Pinpoint the cell where the given text exists, returning its [x, y] midpoint coordinate. 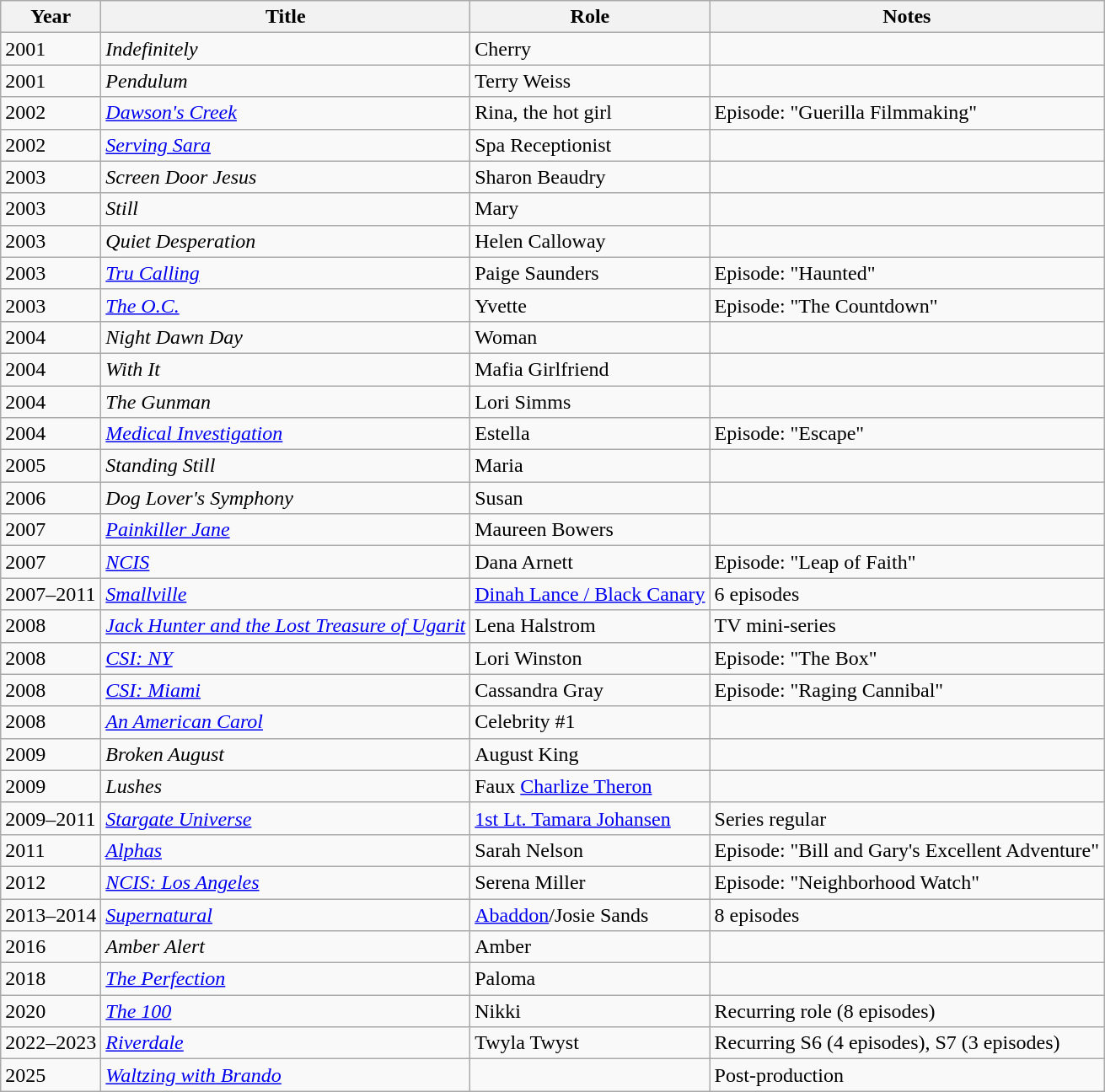
Episode: "Raging Cannibal" [907, 690]
Helen Calloway [590, 241]
2020 [51, 1011]
Celebrity #1 [590, 722]
2005 [51, 466]
Notes [907, 17]
Alphas [286, 850]
Waltzing with Brando [286, 1075]
Dinah Lance / Black Canary [590, 594]
Cherry [590, 49]
With It [286, 369]
Broken August [286, 754]
Pendulum [286, 81]
Lena Halstrom [590, 626]
Sharon Beaudry [590, 177]
Amber Alert [286, 947]
The Gunman [286, 402]
Stargate Universe [286, 818]
Episode: "The Box" [907, 658]
Faux Charlize Theron [590, 786]
2009–2011 [51, 818]
The 100 [286, 1011]
Medical Investigation [286, 434]
2012 [51, 882]
Nikki [590, 1011]
Lori Simms [590, 402]
Susan [590, 498]
Quiet Desperation [286, 241]
Lori Winston [590, 658]
TV mini-series [907, 626]
Title [286, 17]
The O.C. [286, 305]
Episode: "Haunted" [907, 273]
Standing Still [286, 466]
Serving Sara [286, 145]
Screen Door Jesus [286, 177]
Dawson's Creek [286, 113]
NCIS: Los Angeles [286, 882]
2013–2014 [51, 914]
Riverdale [286, 1043]
Estella [590, 434]
2016 [51, 947]
Mafia Girlfriend [590, 369]
2006 [51, 498]
The Perfection [286, 979]
Episode: "Bill and Gary's Excellent Adventure" [907, 850]
August King [590, 754]
Abaddon/Josie Sands [590, 914]
Maureen Bowers [590, 530]
Episode: "The Countdown" [907, 305]
Recurring role (8 episodes) [907, 1011]
8 episodes [907, 914]
Dana Arnett [590, 562]
Cassandra Gray [590, 690]
Paloma [590, 979]
Amber [590, 947]
Serena Miller [590, 882]
2025 [51, 1075]
Woman [590, 337]
Mary [590, 209]
Dog Lover's Symphony [286, 498]
Post-production [907, 1075]
2022–2023 [51, 1043]
Smallville [286, 594]
CSI: Miami [286, 690]
Maria [590, 466]
Indefinitely [286, 49]
Twyla Twyst [590, 1043]
CSI: NY [286, 658]
2007–2011 [51, 594]
Episode: "Neighborhood Watch" [907, 882]
Supernatural [286, 914]
Still [286, 209]
Lushes [286, 786]
Role [590, 17]
Night Dawn Day [286, 337]
Yvette [590, 305]
2011 [51, 850]
Episode: "Escape" [907, 434]
Rina, the hot girl [590, 113]
Spa Receptionist [590, 145]
6 episodes [907, 594]
Episode: "Leap of Faith" [907, 562]
2018 [51, 979]
Sarah Nelson [590, 850]
NCIS [286, 562]
Year [51, 17]
Jack Hunter and the Lost Treasure of Ugarit [286, 626]
An American Carol [286, 722]
Tru Calling [286, 273]
Series regular [907, 818]
Terry Weiss [590, 81]
Painkiller Jane [286, 530]
Recurring S6 (4 episodes), S7 (3 episodes) [907, 1043]
Episode: "Guerilla Filmmaking" [907, 113]
Paige Saunders [590, 273]
1st Lt. Tamara Johansen [590, 818]
